Provide the [X, Y] coordinate of the cell's center where the given text is located.  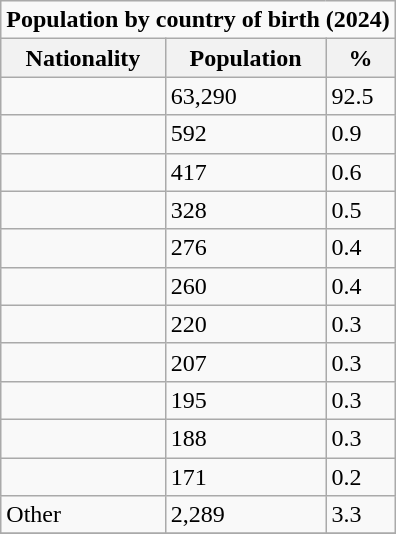
Population by country of birth (2024) [198, 20]
0.5 [360, 210]
171 [246, 477]
% [360, 58]
417 [246, 172]
0.6 [360, 172]
0.9 [360, 134]
Other [83, 515]
63,290 [246, 96]
592 [246, 134]
260 [246, 286]
Nationality [83, 58]
188 [246, 438]
2,289 [246, 515]
207 [246, 362]
195 [246, 400]
0.2 [360, 477]
328 [246, 210]
92.5 [360, 96]
220 [246, 324]
3.3 [360, 515]
276 [246, 248]
Population [246, 58]
